Scan for the cell matching the given text and deliver its [x, y] coordinate at center. 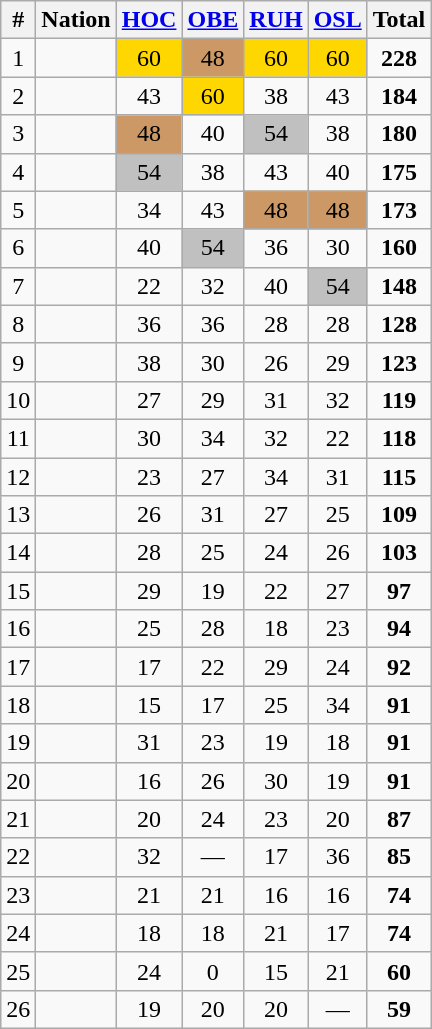
3 [18, 134]
160 [399, 248]
85 [399, 857]
118 [399, 438]
109 [399, 515]
9 [18, 362]
103 [399, 553]
59 [399, 1009]
12 [18, 477]
97 [399, 591]
228 [399, 58]
8 [18, 324]
13 [18, 515]
175 [399, 172]
HOC [149, 20]
123 [399, 362]
OBE [213, 20]
173 [399, 210]
Nation [76, 20]
1 [18, 58]
6 [18, 248]
2 [18, 96]
0 [213, 971]
4 [18, 172]
115 [399, 477]
5 [18, 210]
Total [399, 20]
7 [18, 286]
OSL [338, 20]
10 [18, 400]
87 [399, 819]
14 [18, 553]
11 [18, 438]
92 [399, 667]
119 [399, 400]
# [18, 20]
148 [399, 286]
RUH [276, 20]
184 [399, 96]
128 [399, 324]
180 [399, 134]
94 [399, 629]
